Identify which cell holds the provided text, then report its [x, y] central coordinate. 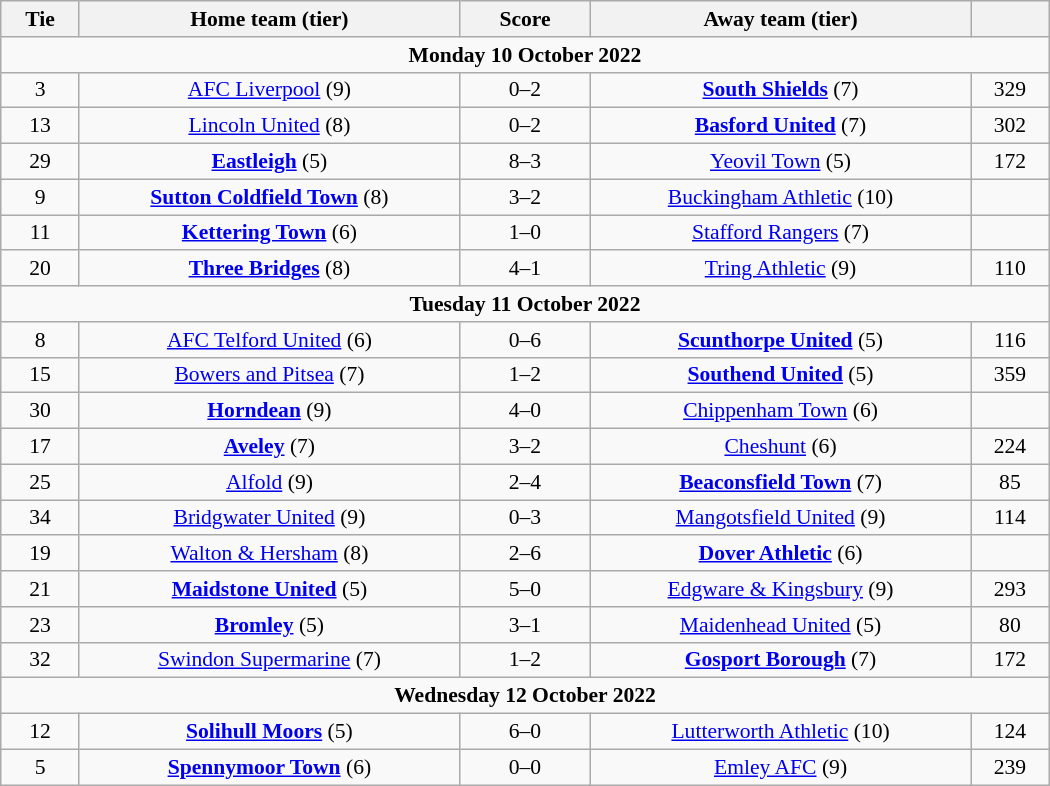
25 [40, 482]
34 [40, 518]
293 [1010, 589]
19 [40, 554]
3–1 [524, 625]
Alfold (9) [269, 482]
Monday 10 October 2022 [525, 55]
Bridgwater United (9) [269, 518]
Maidenhead United (5) [781, 625]
Sutton Coldfield Town (8) [269, 197]
224 [1010, 447]
Tuesday 11 October 2022 [525, 304]
Wednesday 12 October 2022 [525, 696]
23 [40, 625]
80 [1010, 625]
2–6 [524, 554]
302 [1010, 126]
Walton & Hersham (8) [269, 554]
Spennymoor Town (6) [269, 767]
Dover Athletic (6) [781, 554]
9 [40, 197]
0–6 [524, 340]
Maidstone United (5) [269, 589]
110 [1010, 269]
AFC Telford United (6) [269, 340]
Home team (tier) [269, 19]
32 [40, 660]
4–0 [524, 411]
Basford United (7) [781, 126]
21 [40, 589]
Scunthorpe United (5) [781, 340]
Three Bridges (8) [269, 269]
Eastleigh (5) [269, 162]
Yeovil Town (5) [781, 162]
85 [1010, 482]
Tie [40, 19]
Stafford Rangers (7) [781, 233]
Score [524, 19]
Aveley (7) [269, 447]
116 [1010, 340]
8 [40, 340]
Beaconsfield Town (7) [781, 482]
114 [1010, 518]
Kettering Town (6) [269, 233]
30 [40, 411]
Emley AFC (9) [781, 767]
239 [1010, 767]
4–1 [524, 269]
Lincoln United (8) [269, 126]
12 [40, 732]
Bromley (5) [269, 625]
8–3 [524, 162]
Cheshunt (6) [781, 447]
Southend United (5) [781, 375]
15 [40, 375]
Solihull Moors (5) [269, 732]
2–4 [524, 482]
Lutterworth Athletic (10) [781, 732]
Horndean (9) [269, 411]
13 [40, 126]
Swindon Supermarine (7) [269, 660]
Chippenham Town (6) [781, 411]
South Shields (7) [781, 90]
124 [1010, 732]
Bowers and Pitsea (7) [269, 375]
5–0 [524, 589]
11 [40, 233]
17 [40, 447]
6–0 [524, 732]
Away team (tier) [781, 19]
Gosport Borough (7) [781, 660]
3 [40, 90]
20 [40, 269]
329 [1010, 90]
0–0 [524, 767]
AFC Liverpool (9) [269, 90]
1–0 [524, 233]
359 [1010, 375]
0–3 [524, 518]
Tring Athletic (9) [781, 269]
29 [40, 162]
5 [40, 767]
Edgware & Kingsbury (9) [781, 589]
Buckingham Athletic (10) [781, 197]
Mangotsfield United (9) [781, 518]
